Scan for the cell matching the given text and deliver its (x, y) coordinate at center. 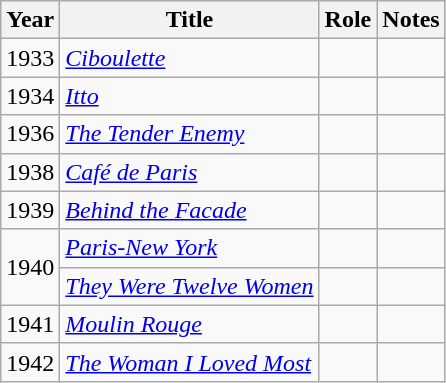
Title (190, 20)
Year (30, 20)
Moulin Rouge (190, 324)
Itto (190, 96)
Role (348, 20)
1938 (30, 172)
1934 (30, 96)
1936 (30, 134)
Café de Paris (190, 172)
1939 (30, 210)
Behind the Facade (190, 210)
They Were Twelve Women (190, 286)
Ciboulette (190, 58)
1933 (30, 58)
1940 (30, 267)
1941 (30, 324)
The Tender Enemy (190, 134)
The Woman I Loved Most (190, 362)
Notes (411, 20)
Paris-New York (190, 248)
1942 (30, 362)
